Find where the given text appears and provide that cell's center as [X, Y] coordinate. 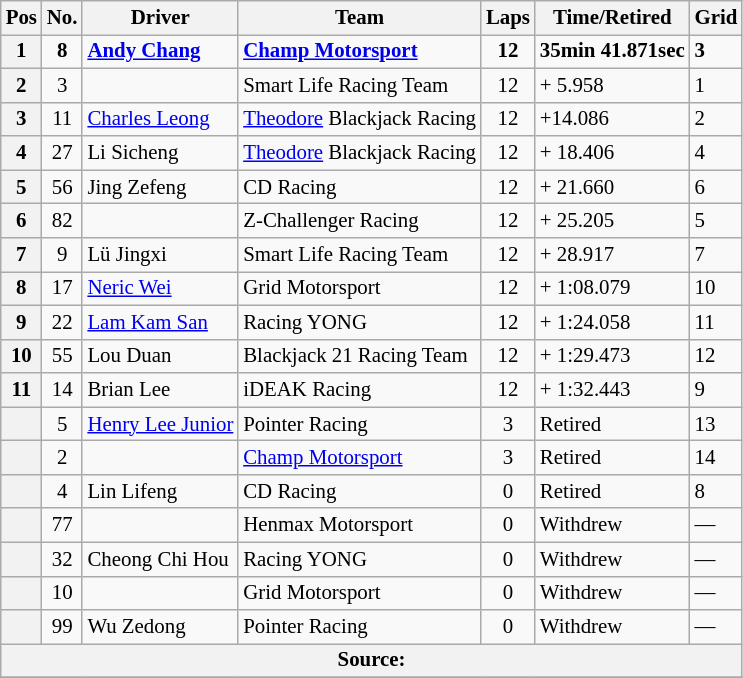
+ 21.660 [612, 187]
27 [62, 153]
13 [716, 424]
Li Sicheng [160, 153]
Lin Lifeng [160, 491]
32 [62, 559]
+ 1:08.079 [612, 288]
Blackjack 21 Racing Team [360, 356]
Source: [372, 661]
55 [62, 356]
+ 5.958 [612, 85]
No. [62, 18]
Lou Duan [160, 356]
Lam Kam San [160, 322]
Laps [508, 18]
Jing Zefeng [160, 187]
Charles Leong [160, 119]
Pos [22, 18]
iDEAK Racing [360, 390]
+ 18.406 [612, 153]
Neric Wei [160, 288]
+ 1:29.473 [612, 356]
+ 1:32.443 [612, 390]
17 [62, 288]
Time/Retired [612, 18]
Driver [160, 18]
Henry Lee Junior [160, 424]
22 [62, 322]
Team [360, 18]
77 [62, 525]
35min 41.871sec [612, 51]
Brian Lee [160, 390]
Henmax Motorsport [360, 525]
+ 25.205 [612, 221]
Wu Zedong [160, 627]
+ 1:24.058 [612, 322]
Z-Challenger Racing [360, 221]
56 [62, 187]
Grid [716, 18]
Cheong Chi Hou [160, 559]
Andy Chang [160, 51]
+14.086 [612, 119]
82 [62, 221]
Lü Jingxi [160, 255]
99 [62, 627]
+ 28.917 [612, 255]
